Detect which cell encompasses the target text, then output its [x, y] center coordinate. 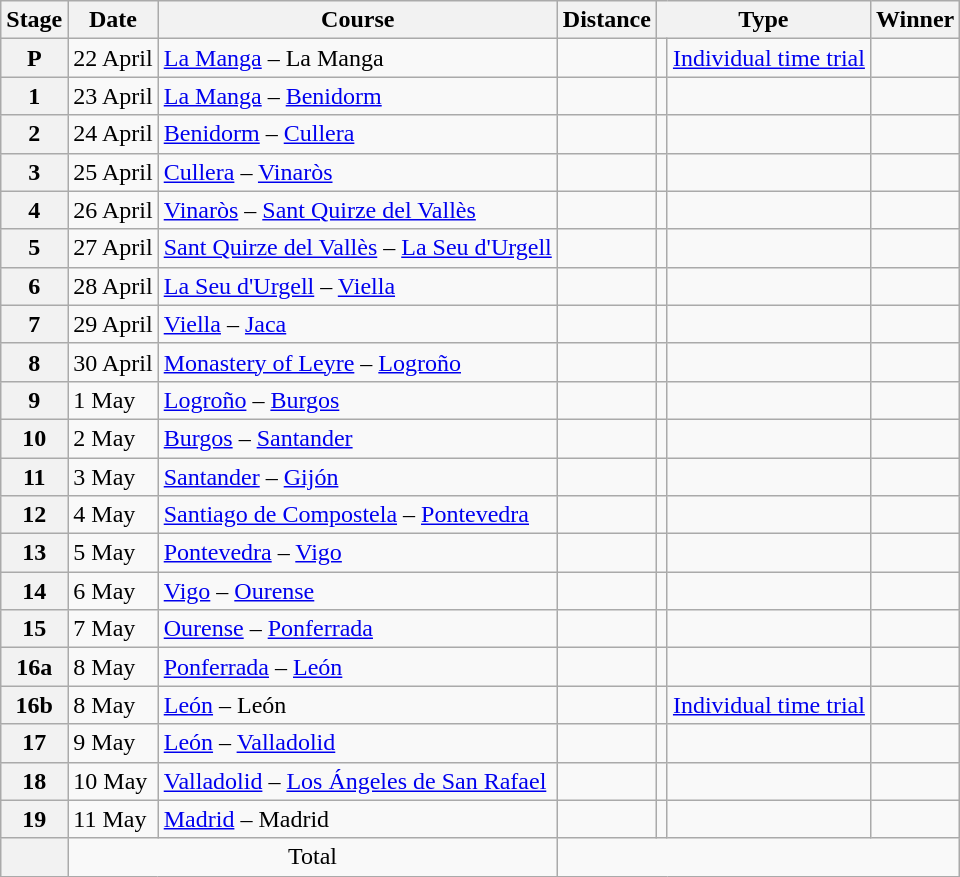
3 [34, 172]
19 [34, 819]
Distance [606, 20]
Winner [914, 20]
7 [34, 324]
Santiago de Compostela – Pontevedra [358, 515]
Ponferrada – León [358, 667]
10 May [113, 781]
29 April [113, 324]
16a [34, 667]
11 May [113, 819]
13 [34, 553]
P [34, 58]
26 April [113, 210]
Date [113, 20]
La Manga – Benidorm [358, 96]
2 May [113, 438]
Vinaròs – Sant Quirze del Vallès [358, 210]
24 April [113, 134]
León – León [358, 705]
9 [34, 400]
9 May [113, 743]
Burgos – Santander [358, 438]
5 [34, 248]
8 [34, 362]
Logroño – Burgos [358, 400]
Sant Quirze del Vallès – La Seu d'Urgell [358, 248]
León – Valladolid [358, 743]
16b [34, 705]
14 [34, 591]
3 May [113, 477]
12 [34, 515]
11 [34, 477]
15 [34, 629]
30 April [113, 362]
10 [34, 438]
23 April [113, 96]
Valladolid – Los Ángeles de San Rafael [358, 781]
Santander – Gijón [358, 477]
Total [312, 857]
Viella – Jaca [358, 324]
Course [358, 20]
5 May [113, 553]
Benidorm – Cullera [358, 134]
4 May [113, 515]
18 [34, 781]
Madrid – Madrid [358, 819]
2 [34, 134]
27 April [113, 248]
La Seu d'Urgell – Viella [358, 286]
28 April [113, 286]
17 [34, 743]
6 [34, 286]
Cullera – Vinaròs [358, 172]
Type [763, 20]
1 [34, 96]
22 April [113, 58]
7 May [113, 629]
Ourense – Ponferrada [358, 629]
6 May [113, 591]
1 May [113, 400]
Pontevedra – Vigo [358, 553]
Stage [34, 20]
Vigo – Ourense [358, 591]
25 April [113, 172]
La Manga – La Manga [358, 58]
Monastery of Leyre – Logroño [358, 362]
4 [34, 210]
